Pinpoint the cell where the given text exists, returning its (x, y) midpoint coordinate. 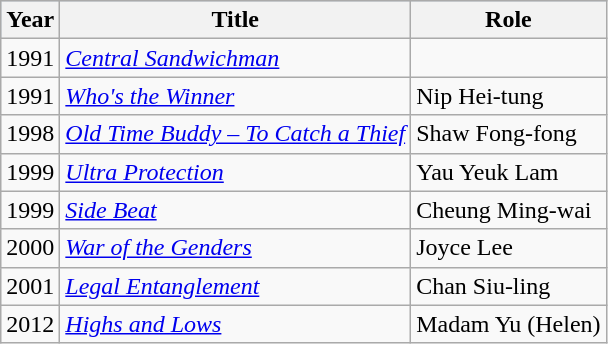
2012 (30, 324)
Shaw Fong-fong (508, 134)
Title (236, 20)
Highs and Lows (236, 324)
Joyce Lee (508, 248)
Legal Entanglement (236, 286)
War of the Genders (236, 248)
Madam Yu (Helen) (508, 324)
Chan Siu-ling (508, 286)
Ultra Protection (236, 172)
Yau Yeuk Lam (508, 172)
Cheung Ming-wai (508, 210)
1998 (30, 134)
Side Beat (236, 210)
Central Sandwichman (236, 58)
Old Time Buddy – To Catch a Thief (236, 134)
Role (508, 20)
Year (30, 20)
Who's the Winner (236, 96)
Nip Hei-tung (508, 96)
2000 (30, 248)
2001 (30, 286)
